Extract the (X, Y) coordinate from the center of the cell holding the provided text.  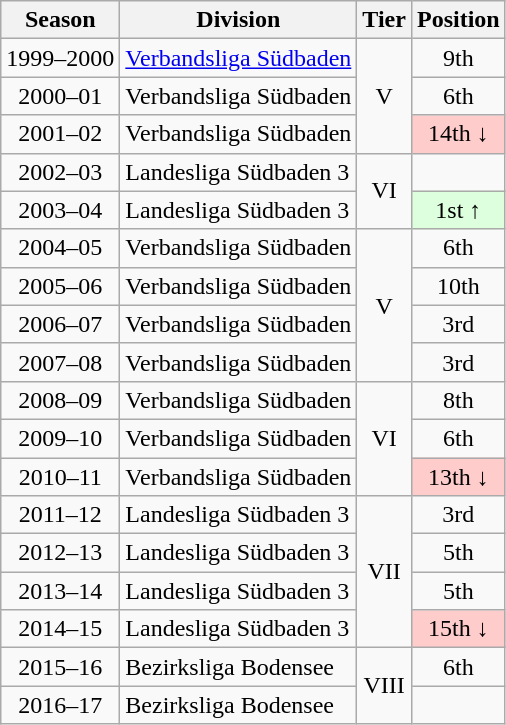
2004–05 (60, 248)
2013–14 (60, 591)
2014–15 (60, 629)
2007–08 (60, 362)
1999–2000 (60, 58)
2012–13 (60, 553)
Division (238, 20)
2015–16 (60, 667)
2003–04 (60, 210)
Position (458, 20)
2001–02 (60, 134)
2006–07 (60, 324)
2010–11 (60, 477)
Tier (384, 20)
14th ↓ (458, 134)
VII (384, 572)
15th ↓ (458, 629)
13th ↓ (458, 477)
2002–03 (60, 172)
2011–12 (60, 515)
2016–17 (60, 705)
2005–06 (60, 286)
8th (458, 400)
Season (60, 20)
2008–09 (60, 400)
2000–01 (60, 96)
10th (458, 286)
VIII (384, 686)
9th (458, 58)
1st ↑ (458, 210)
2009–10 (60, 438)
